Extract the [x, y] coordinate from the center of the cell holding the provided text.  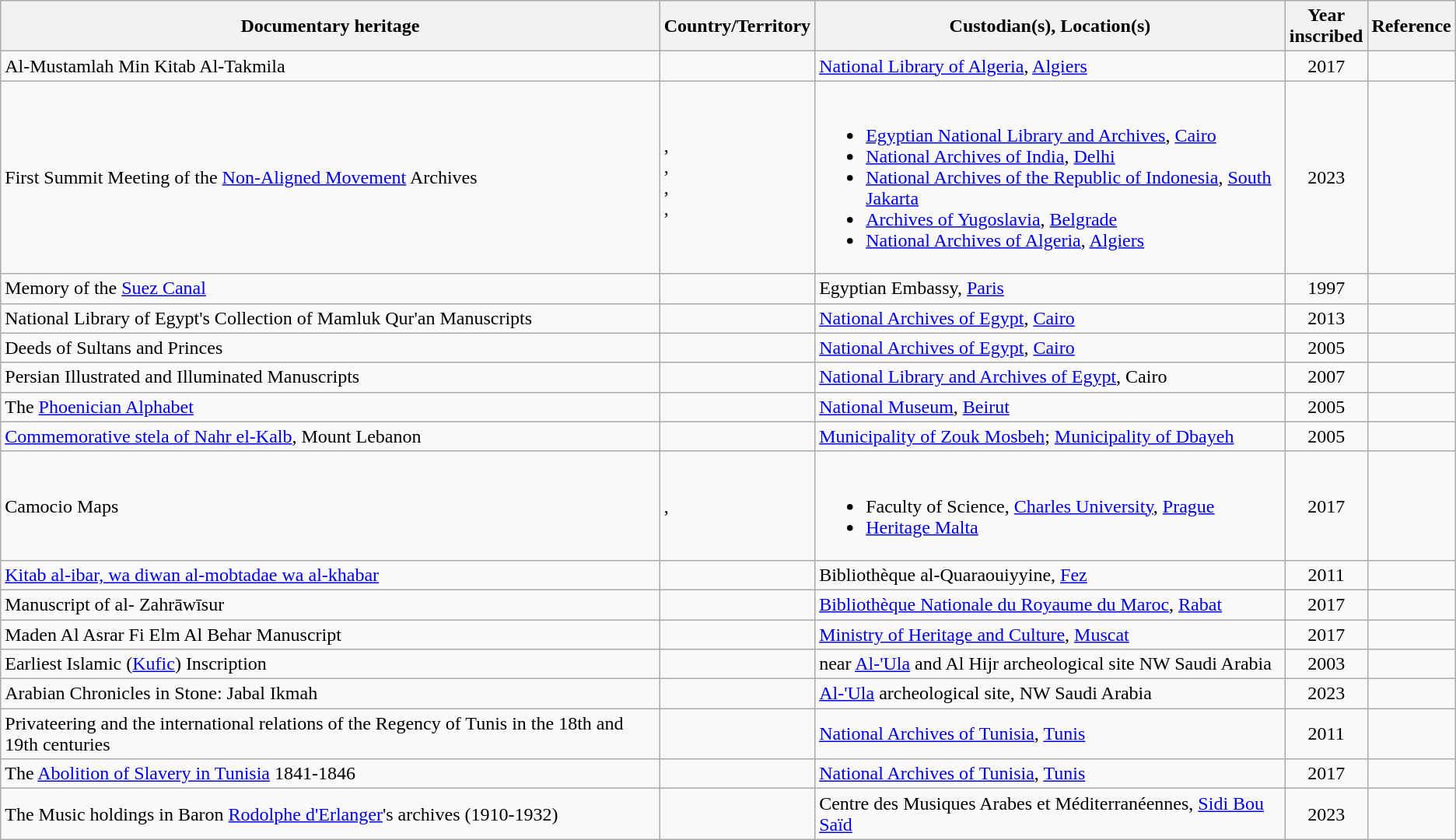
Municipality of Zouk Mosbeh; Municipality of Dbayeh [1050, 436]
,,,, [737, 177]
1997 [1326, 289]
Documentary heritage [330, 26]
Persian Illustrated and Illuminated Manuscripts [330, 377]
National Library of Egypt's Collection of Mamluk Qur'an Manuscripts [330, 318]
Maden Al Asrar Fi Elm Al Behar Manuscript [330, 634]
The Abolition of Slavery in Tunisia 1841-1846 [330, 774]
Privateering and the international relations of the Regency of Tunis in the 18th and 19th centuries [330, 734]
Reference [1411, 26]
Bibliothèque al-Quaraouiyyine, Fez [1050, 575]
2007 [1326, 377]
The Phoenician Alphabet [330, 407]
Commemorative stela of Nahr el-Kalb, Mount Lebanon [330, 436]
Ministry of Heritage and Culture, Muscat [1050, 634]
2003 [1326, 664]
Earliest Islamic (Kufic) Inscription [330, 664]
Manuscript of al- Zahrāwīsur [330, 604]
Custodian(s), Location(s) [1050, 26]
The Music holdings in Baron Rodolphe d'Erlanger's archives (1910-1932) [330, 814]
First Summit Meeting of the Non-Aligned Movement Archives [330, 177]
near Al-'Ula and Al Hijr archeological site NW Saudi Arabia [1050, 664]
, [737, 506]
Kitab al-ibar, wa diwan al-mobtadae wa al-khabar [330, 575]
National Museum, Beirut [1050, 407]
Camocio Maps [330, 506]
Yearinscribed [1326, 26]
National Library of Algeria, Algiers [1050, 66]
Egyptian Embassy, Paris [1050, 289]
Al-Mustamlah Min Kitab Al-Takmila [330, 66]
Al-'Ula archeological site, NW Saudi Arabia [1050, 694]
Memory of the Suez Canal [330, 289]
National Library and Archives of Egypt, Cairo [1050, 377]
Country/Territory [737, 26]
Deeds of Sultans and Princes [330, 348]
Arabian Chronicles in Stone: Jabal Ikmah [330, 694]
Faculty of Science, Charles University, Prague Heritage Malta [1050, 506]
Bibliothèque Nationale du Royaume du Maroc, Rabat [1050, 604]
Centre des Musiques Arabes et Méditerranéennes, Sidi Bou Saïd [1050, 814]
2013 [1326, 318]
